Return (X, Y) of the center of cell containing provided text 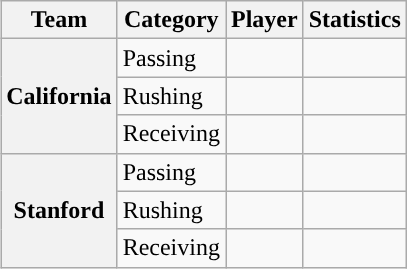
Team (59, 20)
California (59, 96)
Player (265, 20)
Statistics (354, 20)
Stanford (59, 210)
Category (171, 20)
